For the text-containing cell, return its midpoint in (X, Y) coordinate format. 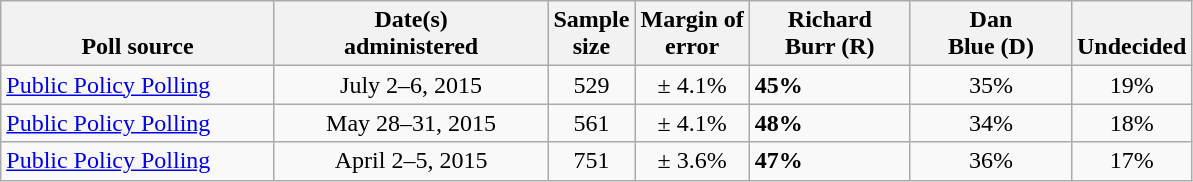
April 2–5, 2015 (411, 161)
May 28–31, 2015 (411, 123)
34% (990, 123)
± 3.6% (692, 161)
Margin oferror (692, 34)
Date(s)administered (411, 34)
45% (830, 85)
561 (592, 123)
July 2–6, 2015 (411, 85)
529 (592, 85)
18% (1131, 123)
Undecided (1131, 34)
48% (830, 123)
47% (830, 161)
17% (1131, 161)
19% (1131, 85)
36% (990, 161)
751 (592, 161)
Samplesize (592, 34)
RichardBurr (R) (830, 34)
35% (990, 85)
DanBlue (D) (990, 34)
Poll source (138, 34)
